Return (x, y) of the center of cell containing provided text 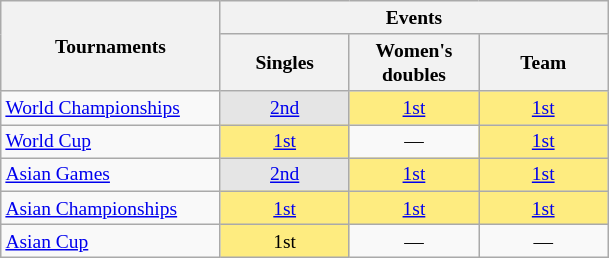
World Championships (110, 108)
Team (544, 62)
Events (414, 18)
Asian Championships (110, 208)
Singles (284, 62)
Asian Games (110, 174)
Tournaments (110, 46)
World Cup (110, 142)
Asian Cup (110, 240)
Women'sdoubles (414, 62)
